Scan for the cell matching the given text and deliver its (x, y) coordinate at center. 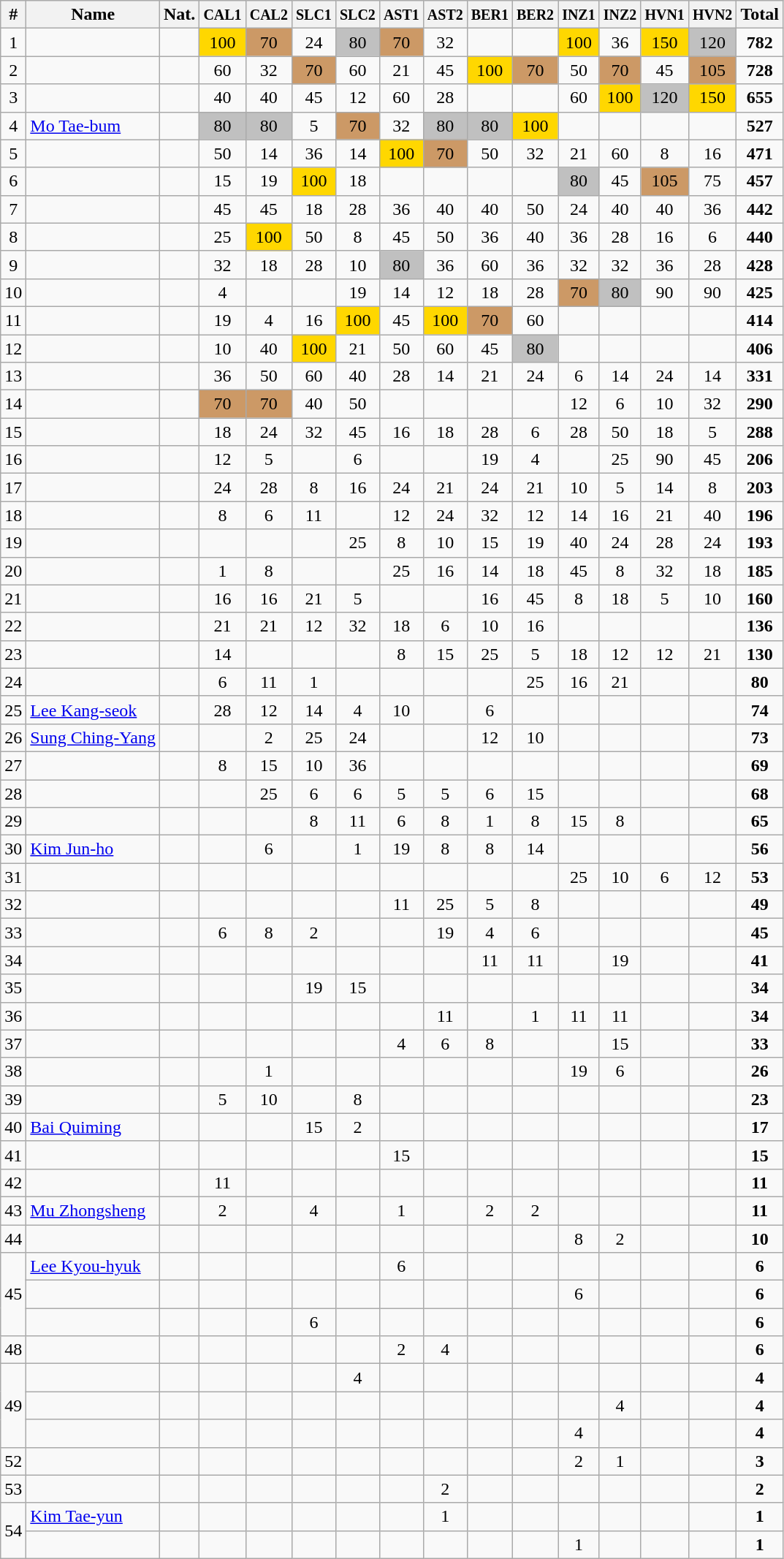
13 (13, 376)
# (13, 15)
406 (760, 349)
AST2 (445, 15)
SLC1 (313, 15)
Kim Tae-yun (94, 1517)
331 (760, 376)
288 (760, 432)
54 (13, 1530)
20 (13, 571)
22 (13, 626)
65 (760, 822)
48 (13, 1350)
206 (760, 460)
75 (712, 181)
56 (760, 849)
INZ1 (579, 15)
196 (760, 515)
782 (760, 42)
428 (760, 265)
136 (760, 626)
442 (760, 209)
Mo Tae-bum (94, 126)
130 (760, 654)
Lee Kyou-hyuk (94, 1267)
425 (760, 292)
527 (760, 126)
Nat. (179, 15)
7 (13, 209)
74 (760, 710)
43 (13, 1210)
73 (760, 737)
Mu Zhongsheng (94, 1210)
68 (760, 793)
HVN1 (665, 15)
30 (13, 849)
31 (13, 877)
Name (94, 15)
CAL1 (222, 15)
AST1 (401, 15)
39 (13, 1099)
Lee Kang-seok (94, 710)
BER1 (490, 15)
203 (760, 488)
193 (760, 543)
HVN2 (712, 15)
414 (760, 320)
CAL2 (269, 15)
SLC2 (357, 15)
44 (13, 1239)
INZ2 (620, 15)
290 (760, 404)
440 (760, 237)
185 (760, 571)
9 (13, 265)
457 (760, 181)
27 (13, 765)
29 (13, 822)
471 (760, 153)
BER2 (535, 15)
160 (760, 599)
52 (13, 1461)
69 (760, 765)
Kim Jun-ho (94, 849)
Bai Quiming (94, 1127)
728 (760, 70)
Total (760, 15)
Sung Ching-Yang (94, 737)
37 (13, 1044)
38 (13, 1071)
655 (760, 98)
35 (13, 988)
42 (13, 1183)
